Search for the cell housing the specified text and yield its [x, y] center coordinate. 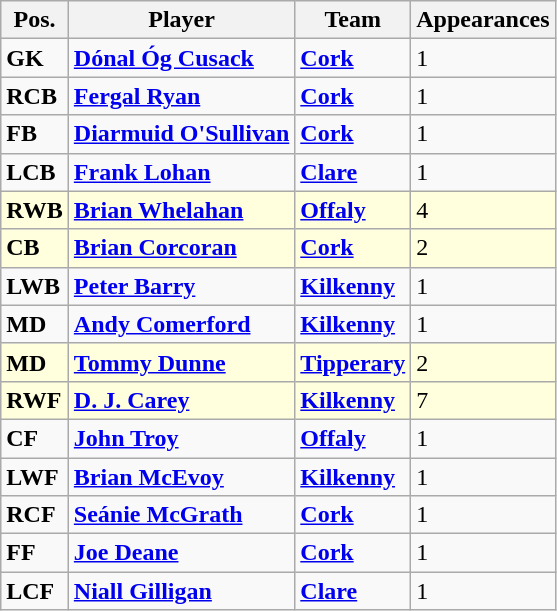
Brian Whelahan [181, 210]
RCF [35, 515]
Dónal Óg Cusack [181, 58]
Peter Barry [181, 286]
D. J. Carey [181, 400]
CF [35, 438]
Niall Gilligan [181, 591]
Frank Lohan [181, 172]
LCF [35, 591]
FB [35, 134]
Pos. [35, 20]
RWF [35, 400]
Andy Comerford [181, 324]
Seánie McGrath [181, 515]
CB [35, 248]
RCB [35, 96]
GK [35, 58]
LCB [35, 172]
Team [353, 20]
RWB [35, 210]
Appearances [483, 20]
Brian Corcoran [181, 248]
Fergal Ryan [181, 96]
LWB [35, 286]
Tommy Dunne [181, 362]
Brian McEvoy [181, 477]
Tipperary [353, 362]
Player [181, 20]
7 [483, 400]
FF [35, 553]
Joe Deane [181, 553]
LWF [35, 477]
Diarmuid O'Sullivan [181, 134]
4 [483, 210]
John Troy [181, 438]
